Capture the cell that displays the provided text and extract its [x, y] central coordinate. 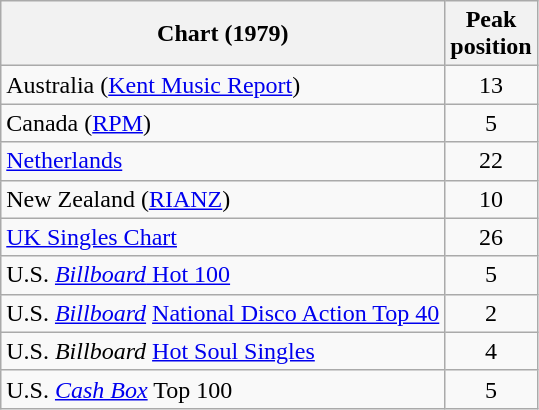
22 [491, 161]
Chart (1979) [223, 34]
4 [491, 351]
New Zealand (RIANZ) [223, 199]
10 [491, 199]
U.S. Billboard National Disco Action Top 40 [223, 313]
2 [491, 313]
U.S. Billboard Hot 100 [223, 275]
Netherlands [223, 161]
U.S. Billboard Hot Soul Singles [223, 351]
U.S. Cash Box Top 100 [223, 389]
13 [491, 85]
Canada (RPM) [223, 123]
Australia (Kent Music Report) [223, 85]
Peakposition [491, 34]
26 [491, 237]
UK Singles Chart [223, 237]
